Identify which cell holds the provided text, then report its (X, Y) central coordinate. 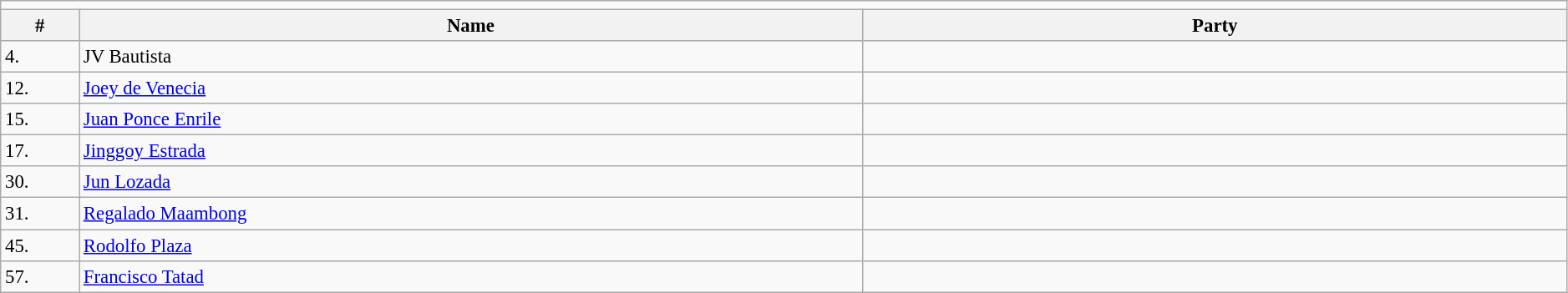
Francisco Tatad (471, 276)
Jun Lozada (471, 183)
31. (40, 214)
Regalado Maambong (471, 214)
45. (40, 245)
30. (40, 183)
Juan Ponce Enrile (471, 119)
# (40, 26)
17. (40, 151)
JV Bautista (471, 57)
Rodolfo Plaza (471, 245)
15. (40, 119)
Jinggoy Estrada (471, 151)
Party (1215, 26)
12. (40, 88)
Name (471, 26)
4. (40, 57)
Joey de Venecia (471, 88)
57. (40, 276)
